Locate the cell with the specified text and output its [X, Y] center coordinate. 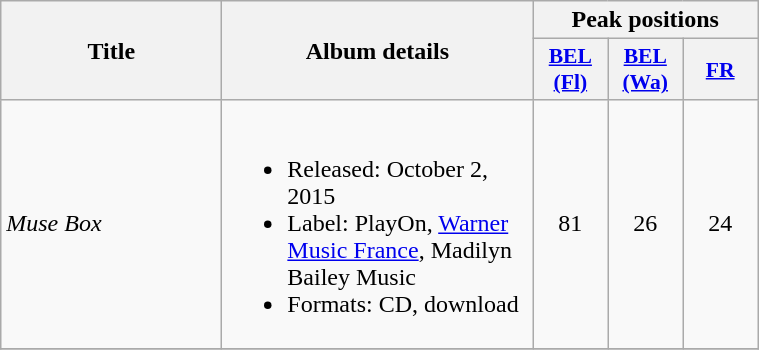
Peak positions [646, 20]
24 [720, 224]
Title [112, 50]
BEL (Wa) [646, 70]
Album details [378, 50]
Muse Box [112, 224]
81 [570, 224]
BEL (Fl) [570, 70]
FR [720, 70]
26 [646, 224]
Released: October 2, 2015Label: PlayOn, Warner Music France, Madilyn Bailey MusicFormats: CD, download [378, 224]
